Provide the [x, y] coordinate of the cell's center where the given text is located.  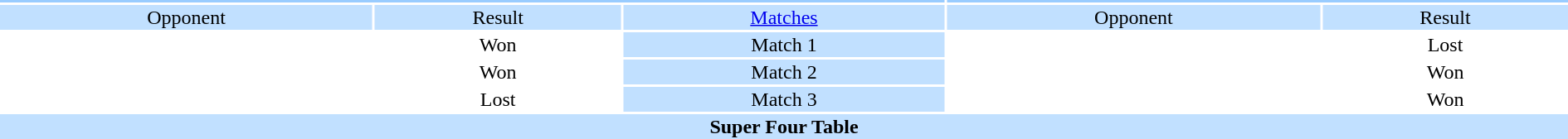
Match 2 [784, 72]
Match 3 [784, 99]
Super Four Table [784, 127]
Matches [784, 17]
Match 1 [784, 45]
